Provide the (x, y) coordinate of the cell's center where the given text is located.  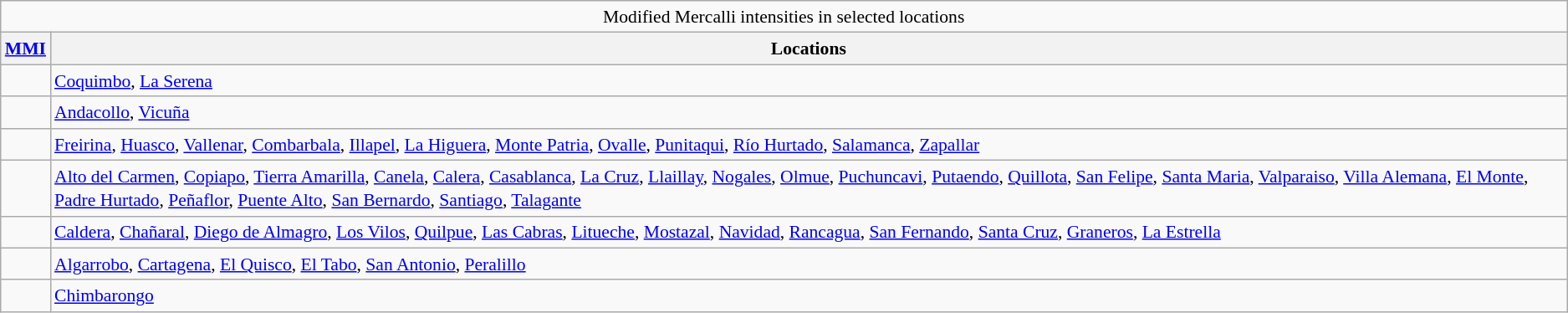
Locations (809, 49)
Chimbarongo (809, 296)
Coquimbo, La Serena (809, 81)
Modified Mercalli intensities in selected locations (784, 17)
Algarrobo, Cartagena, El Quisco, El Tabo, San Antonio, Peralillo (809, 264)
MMI (25, 49)
Freirina, Huasco, Vallenar, Combarbala, Illapel, La Higuera, Monte Patria, Ovalle, Punitaqui, Río Hurtado, Salamanca, Zapallar (809, 145)
Andacollo, Vicuña (809, 113)
